Return the (X, Y) coordinate for the center point of the cell that contains the specified text.  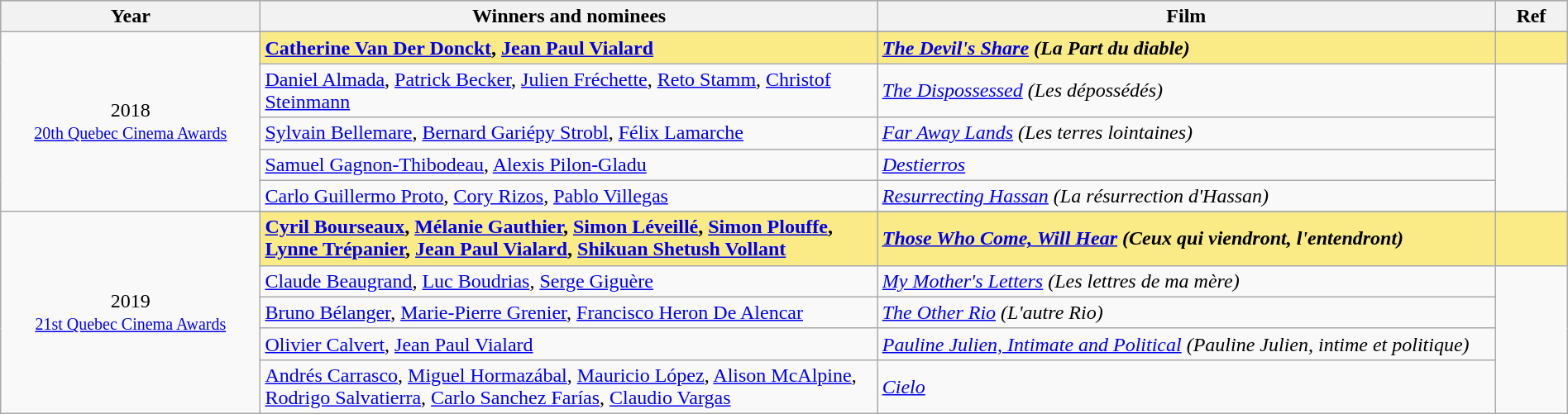
Catherine Van Der Donckt, Jean Paul Vialard (569, 48)
The Dispossessed (Les dépossédés) (1186, 91)
Winners and nominees (569, 17)
Daniel Almada, Patrick Becker, Julien Fréchette, Reto Stamm, Christof Steinmann (569, 91)
Cielo (1186, 387)
Ref (1532, 17)
Bruno Bélanger, Marie-Pierre Grenier, Francisco Heron De Alencar (569, 312)
2018 20th Quebec Cinema Awards (131, 122)
Year (131, 17)
Destierros (1186, 164)
The Devil's Share (La Part du diable) (1186, 48)
Cyril Bourseaux, Mélanie Gauthier, Simon Léveillé, Simon Plouffe, Lynne Trépanier, Jean Paul Vialard, Shikuan Shetush Vollant (569, 238)
2019 21st Quebec Cinema Awards (131, 312)
Sylvain Bellemare, Bernard Gariépy Strobl, Félix Lamarche (569, 133)
The Other Rio (L'autre Rio) (1186, 312)
Pauline Julien, Intimate and Political (Pauline Julien, intime et politique) (1186, 344)
Film (1186, 17)
Carlo Guillermo Proto, Cory Rizos, Pablo Villegas (569, 196)
Far Away Lands (Les terres lointaines) (1186, 133)
Those Who Come, Will Hear (Ceux qui viendront, l'entendront) (1186, 238)
Resurrecting Hassan (La résurrection d'Hassan) (1186, 196)
Samuel Gagnon-Thibodeau, Alexis Pilon-Gladu (569, 164)
Andrés Carrasco, Miguel Hormazábal, Mauricio López, Alison McAlpine, Rodrigo Salvatierra, Carlo Sanchez Farías, Claudio Vargas (569, 387)
Claude Beaugrand, Luc Boudrias, Serge Giguère (569, 281)
Olivier Calvert, Jean Paul Vialard (569, 344)
My Mother's Letters (Les lettres de ma mère) (1186, 281)
